Capture the cell that displays the provided text and extract its (x, y) central coordinate. 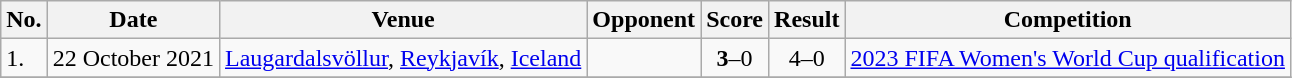
Venue (404, 20)
2023 FIFA Women's World Cup qualification (1068, 58)
Competition (1068, 20)
No. (24, 20)
Opponent (644, 20)
3–0 (735, 58)
Laugardalsvöllur, Reykjavík, Iceland (404, 58)
Score (735, 20)
22 October 2021 (133, 58)
1. (24, 58)
Result (807, 20)
4–0 (807, 58)
Date (133, 20)
